Identify which cell holds the provided text, then report its (x, y) central coordinate. 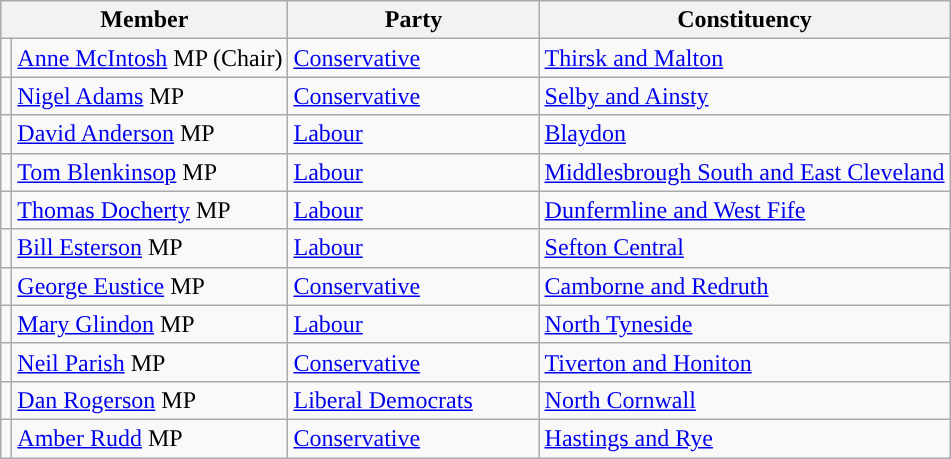
Nigel Adams MP (150, 96)
Middlesbrough South and East Cleveland (744, 172)
Tiverton and Honiton (744, 362)
Sefton Central (744, 248)
Mary Glindon MP (150, 324)
Camborne and Redruth (744, 286)
North Cornwall (744, 400)
Party (414, 20)
George Eustice MP (150, 286)
Blaydon (744, 134)
Liberal Democrats (414, 400)
Thirsk and Malton (744, 58)
Neil Parish MP (150, 362)
Tom Blenkinsop MP (150, 172)
Thomas Docherty MP (150, 210)
Selby and Ainsty (744, 96)
Bill Esterson MP (150, 248)
Member (144, 20)
Constituency (744, 20)
David Anderson MP (150, 134)
North Tyneside (744, 324)
Amber Rudd MP (150, 438)
Hastings and Rye (744, 438)
Anne McIntosh MP (Chair) (150, 58)
Dan Rogerson MP (150, 400)
Dunfermline and West Fife (744, 210)
